Provide the [x, y] coordinate of the cell's center where the given text is located.  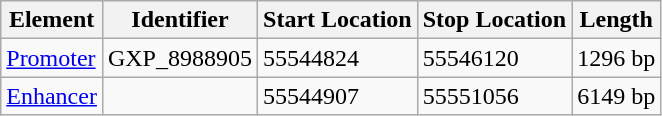
Stop Location [494, 20]
Length [616, 20]
Start Location [338, 20]
Promoter [52, 58]
Identifier [180, 20]
Enhancer [52, 96]
55544824 [338, 58]
55544907 [338, 96]
6149 bp [616, 96]
GXP_8988905 [180, 58]
55551056 [494, 96]
Element [52, 20]
55546120 [494, 58]
1296 bp [616, 58]
